Find where the given text appears and provide that cell's center as (X, Y) coordinate. 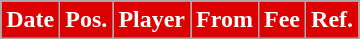
Player (152, 20)
Pos. (86, 20)
Ref. (332, 20)
Fee (282, 20)
From (225, 20)
Date (30, 20)
